Scan for the cell matching the given text and deliver its (x, y) coordinate at center. 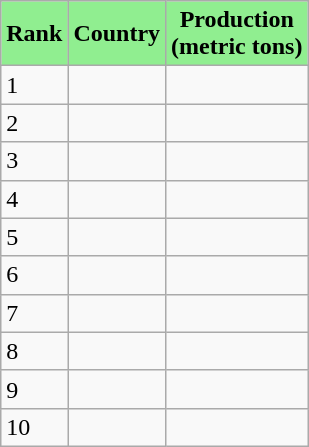
9 (34, 389)
8 (34, 351)
7 (34, 313)
6 (34, 275)
Production(metric tons) (237, 34)
2 (34, 123)
Country (117, 34)
5 (34, 237)
3 (34, 161)
4 (34, 199)
10 (34, 427)
Rank (34, 34)
1 (34, 85)
